Search for the cell housing the specified text and yield its [x, y] center coordinate. 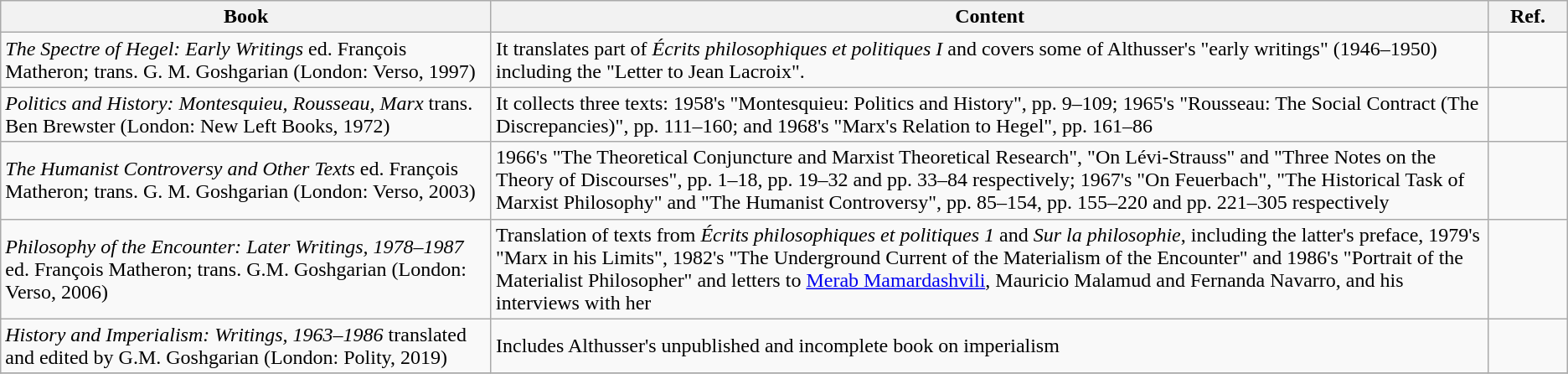
Politics and History: Montesquieu, Rousseau, Marx trans. Ben Brewster (London: New Left Books, 1972) [246, 114]
Includes Althusser's unpublished and incomplete book on imperialism [989, 345]
The Spectre of Hegel: Early Writings ed. François Matheron; trans. G. M. Goshgarian (London: Verso, 1997) [246, 60]
Ref. [1528, 17]
The Humanist Controversy and Other Texts ed. François Matheron; trans. G. M. Goshgarian (London: Verso, 2003) [246, 180]
Book [246, 17]
History and Imperialism: Writings, 1963–1986 translated and edited by G.M. Goshgarian (London: Polity, 2019) [246, 345]
Philosophy of the Encounter: Later Writings, 1978–1987 ed. François Matheron; trans. G.M. Goshgarian (London: Verso, 2006) [246, 268]
Content [989, 17]
